For the text-containing cell, return its midpoint in (X, Y) coordinate format. 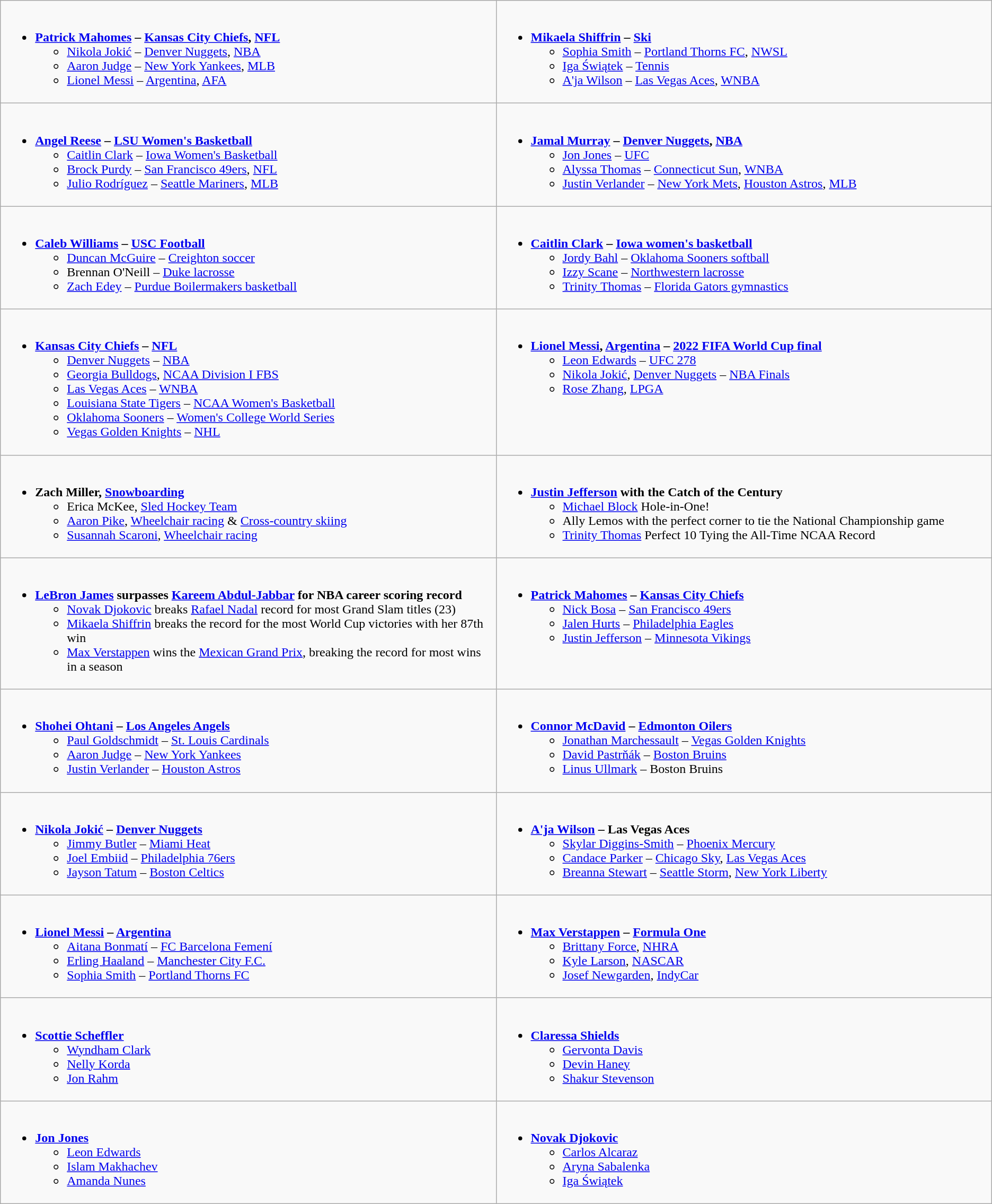
Caleb Williams – USC FootballDuncan McGuire – Creighton soccerBrennan O'Neill – Duke lacrosseZach Edey – Purdue Boilermakers basketball (248, 258)
Patrick Mahomes – Kansas City Chiefs, NFLNikola Jokić – Denver Nuggets, NBAAaron Judge – New York Yankees, MLBLionel Messi – Argentina, AFA (248, 52)
Zach Miller, SnowboardingErica McKee, Sled Hockey TeamAaron Pike, Wheelchair racing & Cross-country skiingSusannah Scaroni, Wheelchair racing (248, 506)
Scottie SchefflerWyndham ClarkNelly KordaJon Rahm (248, 1049)
Mikaela Shiffrin – SkiSophia Smith – Portland Thorns FC, NWSLIga Świątek – TennisA'ja Wilson – Las Vegas Aces, WNBA (744, 52)
Lionel Messi, Argentina – 2022 FIFA World Cup finalLeon Edwards – UFC 278Nikola Jokić, Denver Nuggets – NBA FinalsRose Zhang, LPGA (744, 382)
Shohei Ohtani – Los Angeles AngelsPaul Goldschmidt – St. Louis CardinalsAaron Judge – New York YankeesJustin Verlander – Houston Astros (248, 741)
Nikola Jokić – Denver NuggetsJimmy Butler – Miami HeatJoel Embiid – Philadelphia 76ersJayson Tatum – Boston Celtics (248, 843)
Patrick Mahomes – Kansas City ChiefsNick Bosa – San Francisco 49ersJalen Hurts – Philadelphia EaglesJustin Jefferson – Minnesota Vikings (744, 623)
Jon JonesLeon EdwardsIslam MakhachevAmanda Nunes (248, 1152)
Jamal Murray – Denver Nuggets, NBAJon Jones – UFCAlyssa Thomas – Connecticut Sun, WNBAJustin Verlander – New York Mets, Houston Astros, MLB (744, 155)
Connor McDavid – Edmonton OilersJonathan Marchessault – Vegas Golden KnightsDavid Pastrňák – Boston BruinsLinus Ullmark – Boston Bruins (744, 741)
Lionel Messi – ArgentinaAitana Bonmatí – FC Barcelona FemeníErling Haaland – Manchester City F.C.Sophia Smith – Portland Thorns FC (248, 946)
Claressa ShieldsGervonta DavisDevin HaneyShakur Stevenson (744, 1049)
Novak DjokovicCarlos AlcarazAryna SabalenkaIga Świątek (744, 1152)
Max Verstappen – Formula OneBrittany Force, NHRAKyle Larson, NASCARJosef Newgarden, IndyCar (744, 946)
